For the text-containing cell, return its midpoint in [x, y] coordinate format. 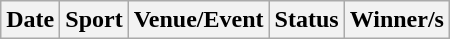
Sport [94, 20]
Status [306, 20]
Date [30, 20]
Venue/Event [198, 20]
Winner/s [396, 20]
